Output the (X, Y) coordinate of the center of the cell containing the given text.  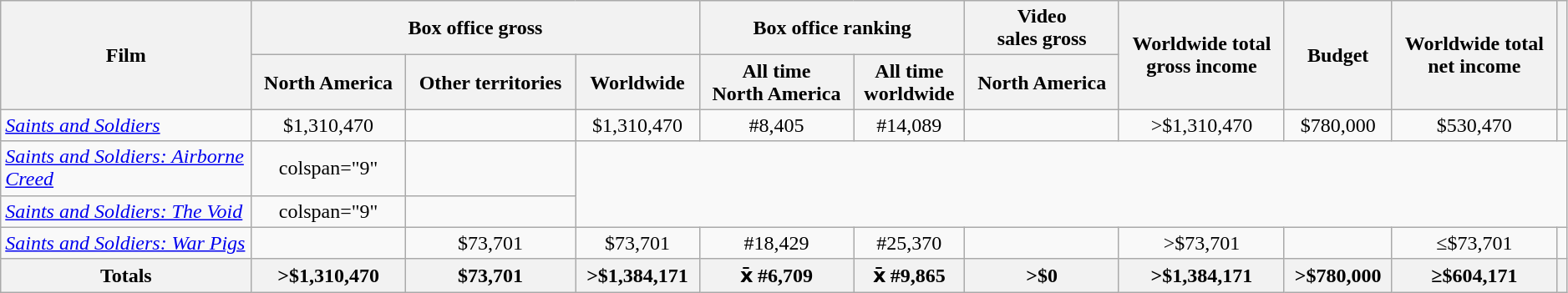
Box office ranking (832, 28)
Film (126, 55)
#14,089 (909, 125)
>$780,000 (1337, 275)
>$0 (1043, 275)
All time North America (777, 82)
#18,429 (777, 243)
≥$604,171 (1474, 275)
Video sales gross (1043, 28)
#8,405 (777, 125)
Worldwide (637, 82)
Saints and Soldiers: War Pigs (126, 243)
#25,370 (909, 243)
Worldwide total gross income (1201, 55)
Totals (126, 275)
Saints and Soldiers: Airborne Creed (126, 169)
Worldwide total net income (1474, 55)
>$73,701 (1201, 243)
Box office gross (475, 28)
Saints and Soldiers: The Void (126, 211)
Saints and Soldiers (126, 125)
$780,000 (1337, 125)
Budget (1337, 55)
Other territories (490, 82)
≤$73,701 (1474, 243)
$530,470 (1474, 125)
x̄ #9,865 (909, 275)
x̄ #6,709 (777, 275)
All time worldwide (909, 82)
